Search for the cell housing the specified text and yield its (x, y) center coordinate. 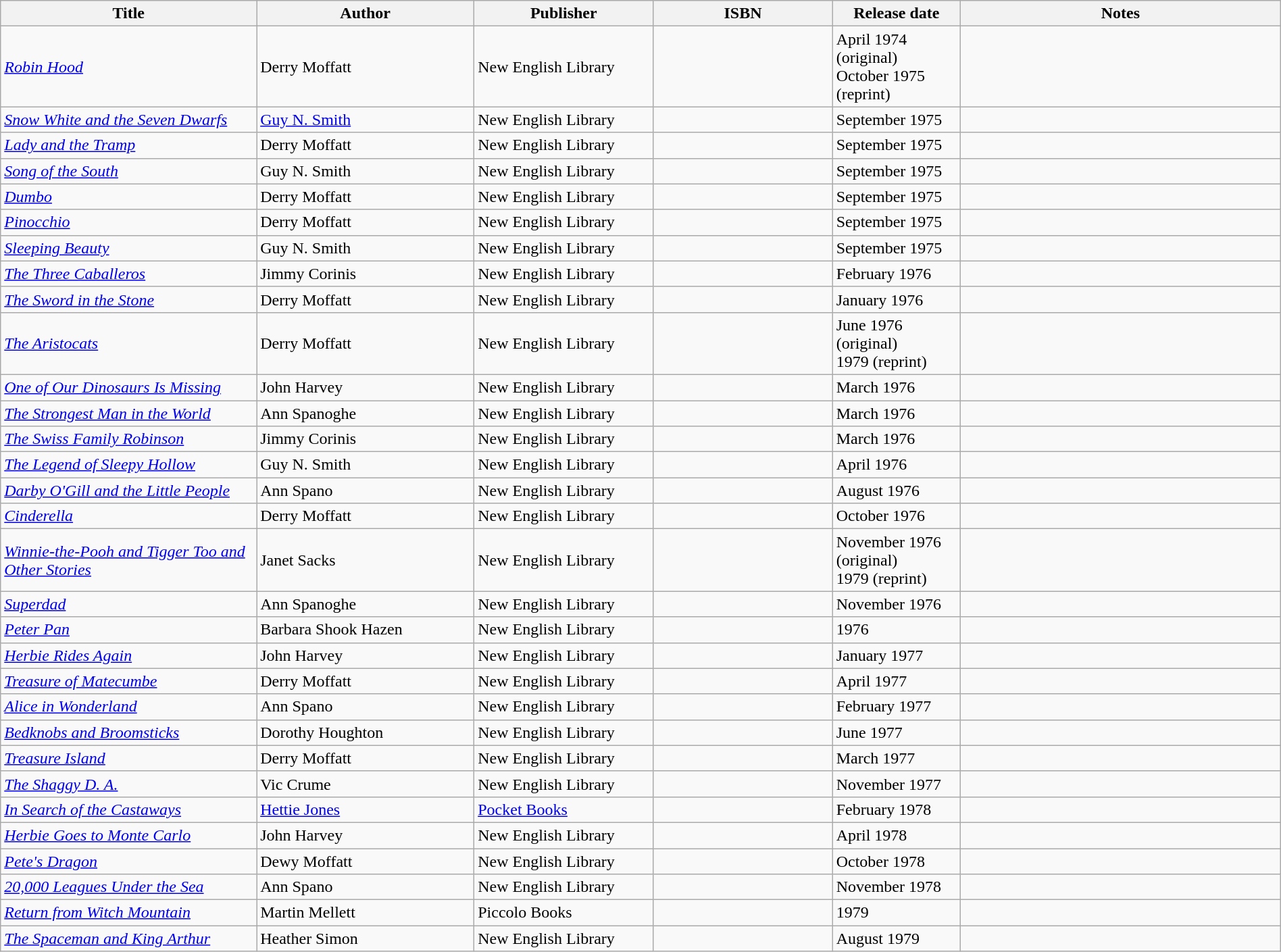
Dumbo (128, 197)
February 1977 (896, 707)
August 1976 (896, 491)
Cinderella (128, 516)
Song of the South (128, 171)
Dorothy Houghton (366, 732)
April 1977 (896, 681)
Lady and the Tramp (128, 145)
Sleeping Beauty (128, 248)
November 1976 (original)1979 (reprint) (896, 560)
Pocket Books (563, 809)
Title (128, 14)
1976 (896, 630)
June 1977 (896, 732)
Dewy Moffatt (366, 861)
November 1976 (896, 604)
April 1978 (896, 835)
1979 (896, 913)
February 1978 (896, 809)
June 1976 (original)1979 (reprint) (896, 343)
Treasure of Matecumbe (128, 681)
Superdad (128, 604)
ISBN (743, 14)
April 1974 (original)October 1975 (reprint) (896, 66)
Pete's Dragon (128, 861)
Hettie Jones (366, 809)
Author (366, 14)
Heather Simon (366, 938)
20,000 Leagues Under the Sea (128, 887)
Treasure Island (128, 758)
Peter Pan (128, 630)
Martin Mellett (366, 913)
The Spaceman and King Arthur (128, 938)
October 1976 (896, 516)
Alice in Wonderland (128, 707)
November 1978 (896, 887)
February 1976 (896, 274)
Pinocchio (128, 222)
Snow White and the Seven Dwarfs (128, 120)
November 1977 (896, 784)
Winnie-the-Pooh and Tigger Too and Other Stories (128, 560)
In Search of the Castaways (128, 809)
The Swiss Family Robinson (128, 439)
Release date (896, 14)
March 1977 (896, 758)
Janet Sacks (366, 560)
Robin Hood (128, 66)
Bedknobs and Broomsticks (128, 732)
The Strongest Man in the World (128, 413)
January 1976 (896, 299)
The Sword in the Stone (128, 299)
Barbara Shook Hazen (366, 630)
Darby O'Gill and the Little People (128, 491)
Herbie Rides Again (128, 655)
One of Our Dinosaurs Is Missing (128, 387)
Notes (1121, 14)
The Legend of Sleepy Hollow (128, 465)
August 1979 (896, 938)
Publisher (563, 14)
October 1978 (896, 861)
The Three Caballeros (128, 274)
Vic Crume (366, 784)
Herbie Goes to Monte Carlo (128, 835)
Return from Witch Mountain (128, 913)
The Aristocats (128, 343)
April 1976 (896, 465)
Piccolo Books (563, 913)
January 1977 (896, 655)
The Shaggy D. A. (128, 784)
